Search for the cell housing the specified text and yield its [x, y] center coordinate. 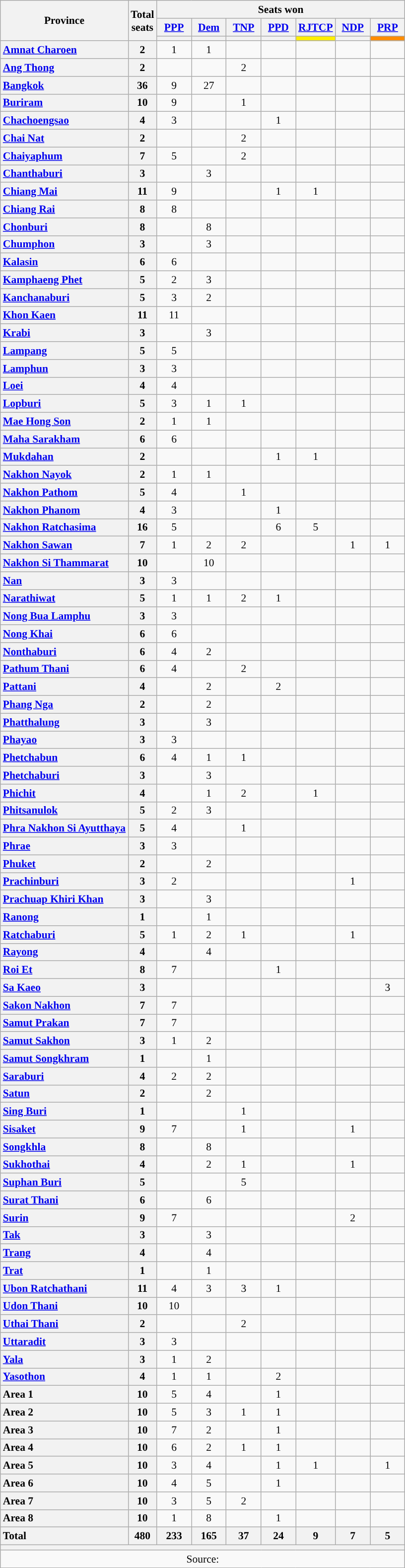
Sisaket [65, 1129]
Tak [65, 1235]
Area 4 [65, 1448]
Samut Sakhon [65, 1041]
Phetchabun [65, 758]
Area 6 [65, 1483]
Phrae [65, 846]
Rayong [65, 952]
Surat Thani [65, 1200]
Totalseats [142, 21]
Khon Kaen [65, 315]
Suphan Buri [65, 1183]
Uttaradit [65, 1342]
Narathiwat [65, 598]
Mae Hong Son [65, 422]
Lopburi [65, 404]
Phra Nakhon Si Ayutthaya [65, 828]
Chaiyaphum [65, 156]
Nonthaburi [65, 652]
Sakon Nakhon [65, 1005]
Uthai Thani [65, 1324]
Lamphun [65, 369]
Phichit [65, 793]
Chiang Mai [65, 192]
Buriram [65, 103]
Mukdahan [65, 457]
Chachoengsao [65, 121]
Nong Bua Lamphu [65, 616]
Samut Songkhram [65, 1058]
Province [65, 21]
Ratchaburi [65, 935]
Nong Khai [65, 634]
Loei [65, 386]
Ranong [65, 917]
Prachuap Khiri Khan [65, 899]
Surin [65, 1218]
Nakhon Ratchasima [65, 527]
Phuket [65, 864]
Area 3 [65, 1430]
Nakhon Si Thammarat [65, 563]
TNP [244, 27]
Trang [65, 1253]
27 [209, 85]
Udon Thani [65, 1306]
Pattani [65, 687]
RJTCP [316, 27]
Phetchaburi [65, 775]
Phayao [65, 740]
Nakhon Pathom [65, 492]
Chumphon [65, 244]
Area 8 [65, 1518]
233 [174, 1536]
Chiang Rai [65, 209]
Chanthaburi [65, 174]
Seats won [281, 9]
Phitsanulok [65, 811]
Dem [209, 27]
Chonburi [65, 227]
Kalasin [65, 262]
Satun [65, 1094]
Nakhon Phanom [65, 510]
PRP [388, 27]
Area 1 [65, 1395]
PPD [278, 27]
Songkhla [65, 1147]
Source: [202, 1559]
Yala [65, 1359]
Nakhon Sawan [65, 545]
16 [142, 527]
24 [278, 1536]
Bangkok [65, 85]
Trat [65, 1271]
Prachinburi [65, 882]
PPP [174, 27]
Ang Thong [65, 68]
37 [244, 1536]
NDP [353, 27]
480 [142, 1536]
Maha Sarakham [65, 439]
Pathum Thani [65, 669]
Krabi [65, 333]
Yasothon [65, 1377]
Saraburi [65, 1076]
Kanchanaburi [65, 298]
Amnat Charoen [65, 50]
Total [65, 1536]
36 [142, 85]
Lampang [65, 351]
Phang Nga [65, 705]
Phatthalung [65, 722]
Area 7 [65, 1501]
Area 2 [65, 1413]
Area 5 [65, 1466]
Sing Buri [65, 1112]
Samut Prakan [65, 1023]
Nakhon Nayok [65, 475]
Ubon Ratchathani [65, 1288]
Sa Kaeo [65, 988]
Roi Et [65, 970]
Kamphaeng Phet [65, 280]
Nan [65, 581]
Sukhothai [65, 1165]
Chai Nat [65, 139]
165 [209, 1536]
